Search for the cell housing the specified text and yield its [x, y] center coordinate. 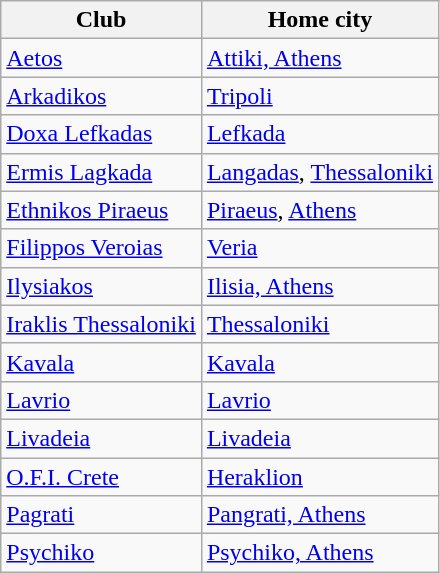
Heraklion [320, 477]
Pagrati [102, 515]
Piraeus, Athens [320, 210]
O.F.I. Crete [102, 477]
Doxa Lefkadas [102, 134]
Home city [320, 20]
Filippos Veroias [102, 248]
Ilysiakos [102, 286]
Psychiko, Athens [320, 553]
Ilisia, Athens [320, 286]
Aetos [102, 58]
Thessaloniki [320, 324]
Club [102, 20]
Arkadikos [102, 96]
Langadas, Thessaloniki [320, 172]
Pangrati, Athens [320, 515]
Attiki, Athens [320, 58]
Iraklis Thessaloniki [102, 324]
Veria [320, 248]
Psychiko [102, 553]
Ethnikos Piraeus [102, 210]
Lefkada [320, 134]
Tripoli [320, 96]
Ermis Lagkada [102, 172]
